Extract the [x, y] coordinate from the center of the cell holding the provided text.  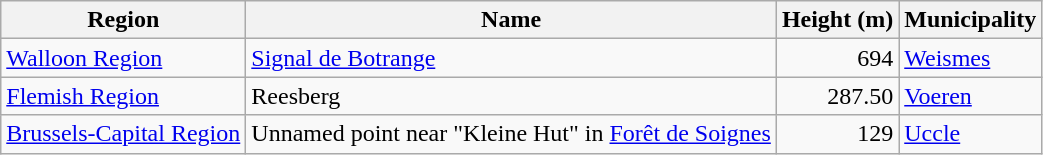
Height (m) [837, 20]
Name [512, 20]
Weismes [970, 58]
694 [837, 58]
Unnamed point near "Kleine Hut" in Forêt de Soignes [512, 134]
129 [837, 134]
Voeren [970, 96]
Walloon Region [124, 58]
Signal de Botrange [512, 58]
287.50 [837, 96]
Region [124, 20]
Reesberg [512, 96]
Municipality [970, 20]
Brussels-Capital Region [124, 134]
Flemish Region [124, 96]
Uccle [970, 134]
